Output the [x, y] coordinate of the center of the cell containing the given text.  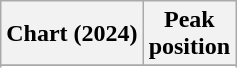
Peakposition [189, 34]
Chart (2024) [72, 34]
